Detect which cell encompasses the target text, then output its (X, Y) center coordinate. 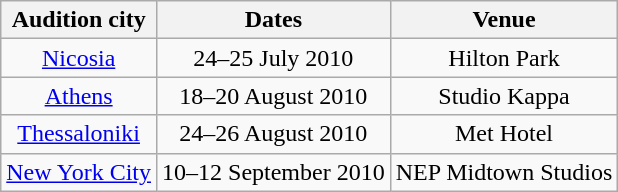
Audition city (79, 20)
Dates (274, 20)
24–25 July 2010 (274, 58)
24–26 August 2010 (274, 134)
NEP Midtown Studios (504, 172)
Venue (504, 20)
Μet Hotel (504, 134)
Thessaloniki (79, 134)
Hilton Park (504, 58)
Studio Kappa (504, 96)
10–12 September 2010 (274, 172)
New York City (79, 172)
Athens (79, 96)
18–20 August 2010 (274, 96)
Nicosia (79, 58)
